Identify which cell holds the provided text, then report its (x, y) central coordinate. 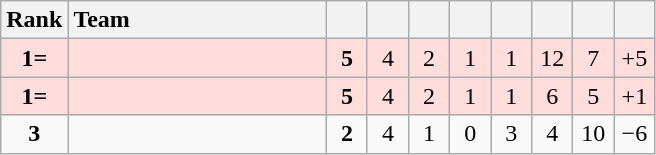
−6 (634, 134)
7 (594, 58)
+5 (634, 58)
Rank (34, 20)
+1 (634, 96)
Team (198, 20)
12 (552, 58)
6 (552, 96)
10 (594, 134)
0 (470, 134)
